Provide the (X, Y) coordinate of the cell's center where the given text is located.  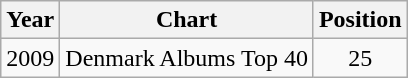
2009 (30, 58)
Position (360, 20)
Denmark Albums Top 40 (187, 58)
Chart (187, 20)
25 (360, 58)
Year (30, 20)
